From the cell containing the given text, extract its center point as [X, Y] coordinate. 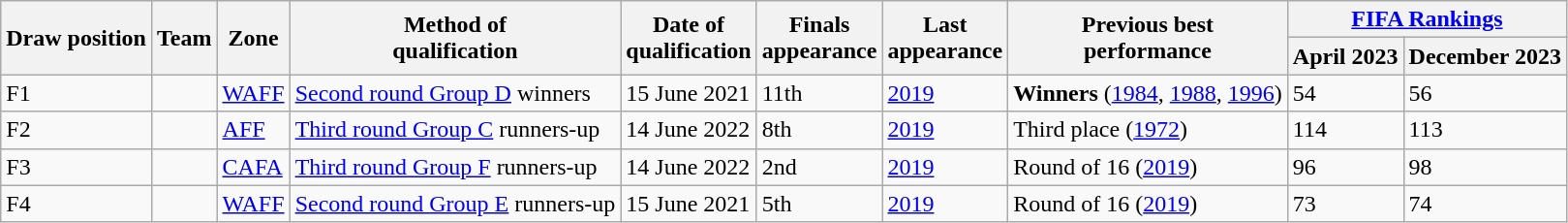
73 [1345, 204]
FIFA Rankings [1427, 19]
Third place (1972) [1149, 130]
74 [1486, 204]
AFF [254, 130]
Zone [254, 38]
Winners (1984, 1988, 1996) [1149, 93]
Second round Group E runners-up [455, 204]
98 [1486, 167]
Draw position [77, 38]
8th [819, 130]
F3 [77, 167]
December 2023 [1486, 56]
CAFA [254, 167]
Lastappearance [945, 38]
F2 [77, 130]
113 [1486, 130]
11th [819, 93]
F4 [77, 204]
Date ofqualification [689, 38]
114 [1345, 130]
Method ofqualification [455, 38]
Team [184, 38]
Third round Group C runners-up [455, 130]
56 [1486, 93]
Finalsappearance [819, 38]
Previous bestperformance [1149, 38]
2nd [819, 167]
54 [1345, 93]
Second round Group D winners [455, 93]
Third round Group F runners-up [455, 167]
96 [1345, 167]
5th [819, 204]
F1 [77, 93]
April 2023 [1345, 56]
